From the cell containing the given text, extract its center point as (X, Y) coordinate. 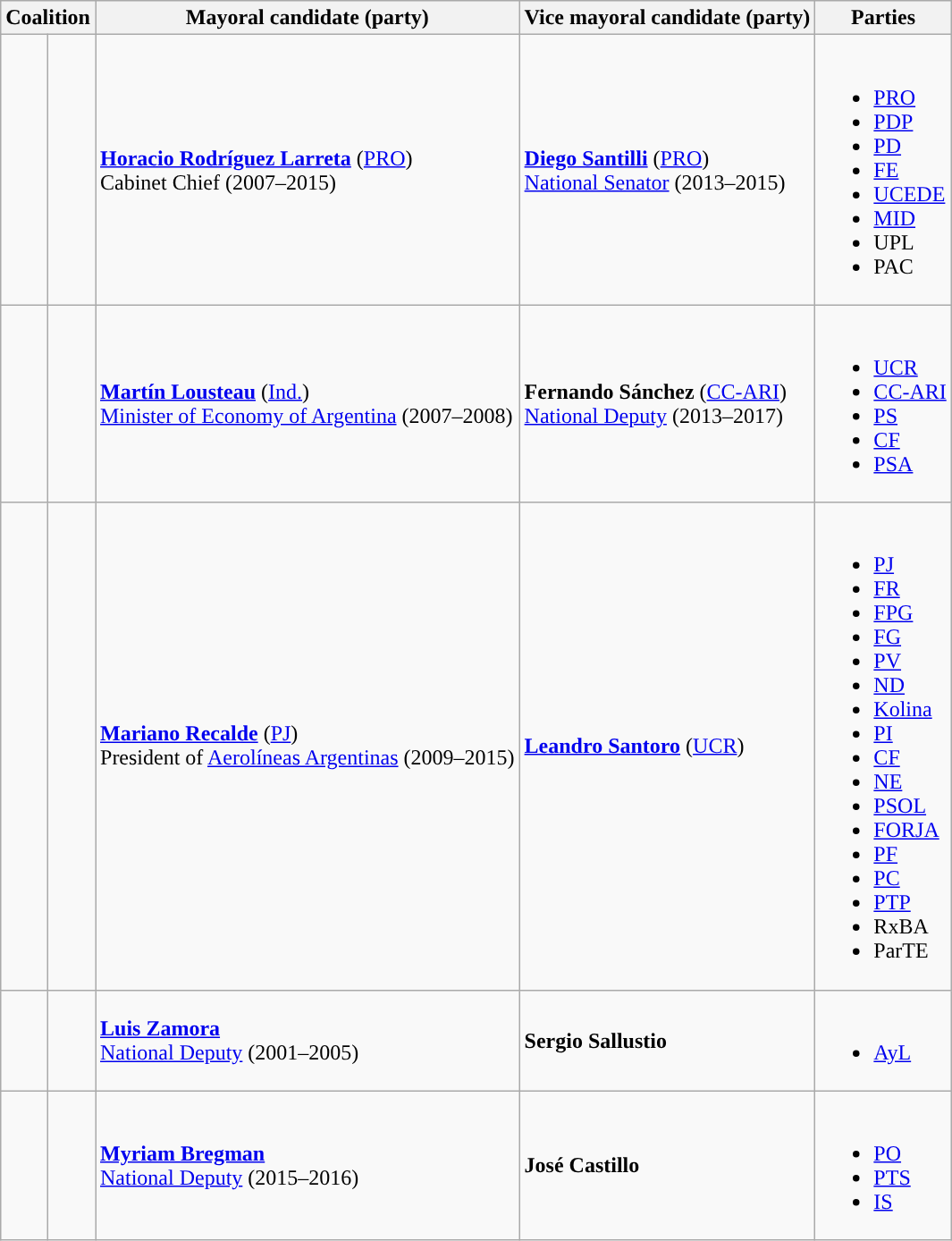
Horacio Rodríguez Larreta (PRO)Cabinet Chief (2007–2015) (308, 170)
Fernando Sánchez (CC-ARI)National Deputy (2013–2017) (667, 404)
Mayoral candidate (party) (308, 18)
Myriam BregmanNational Deputy (2015–2016) (308, 1166)
Sergio Sallustio (667, 1041)
Luis ZamoraNational Deputy (2001–2005) (308, 1041)
Mariano Recalde (PJ)President of Aerolíneas Argentinas (2009–2015) (308, 746)
Martín Lousteau (Ind.)Minister of Economy of Argentina (2007–2008) (308, 404)
Parties (883, 18)
Leandro Santoro (UCR) (667, 746)
POPTSIS (883, 1166)
UCRCC-ARIPSCFPSA (883, 404)
AyL (883, 1041)
Vice mayoral candidate (party) (667, 18)
PJFRFPGFGPVNDKolinaPICFNEPSOLFORJAPFPCPTPRxBAParTE (883, 746)
PROPDPPDFEUCEDEMIDUPLPAC (883, 170)
José Castillo (667, 1166)
Coalition (48, 18)
Diego Santilli (PRO)National Senator (2013–2015) (667, 170)
